Locate the cell with the specified text and output its [X, Y] center coordinate. 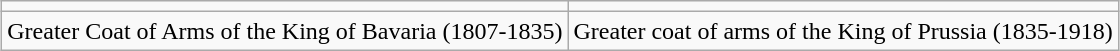
Greater Coat of Arms of the King of Bavaria (1807-1835) [285, 31]
Greater coat of arms of the King of Prussia (1835-1918) [843, 31]
